Output the [X, Y] coordinate of the center of the cell containing the given text.  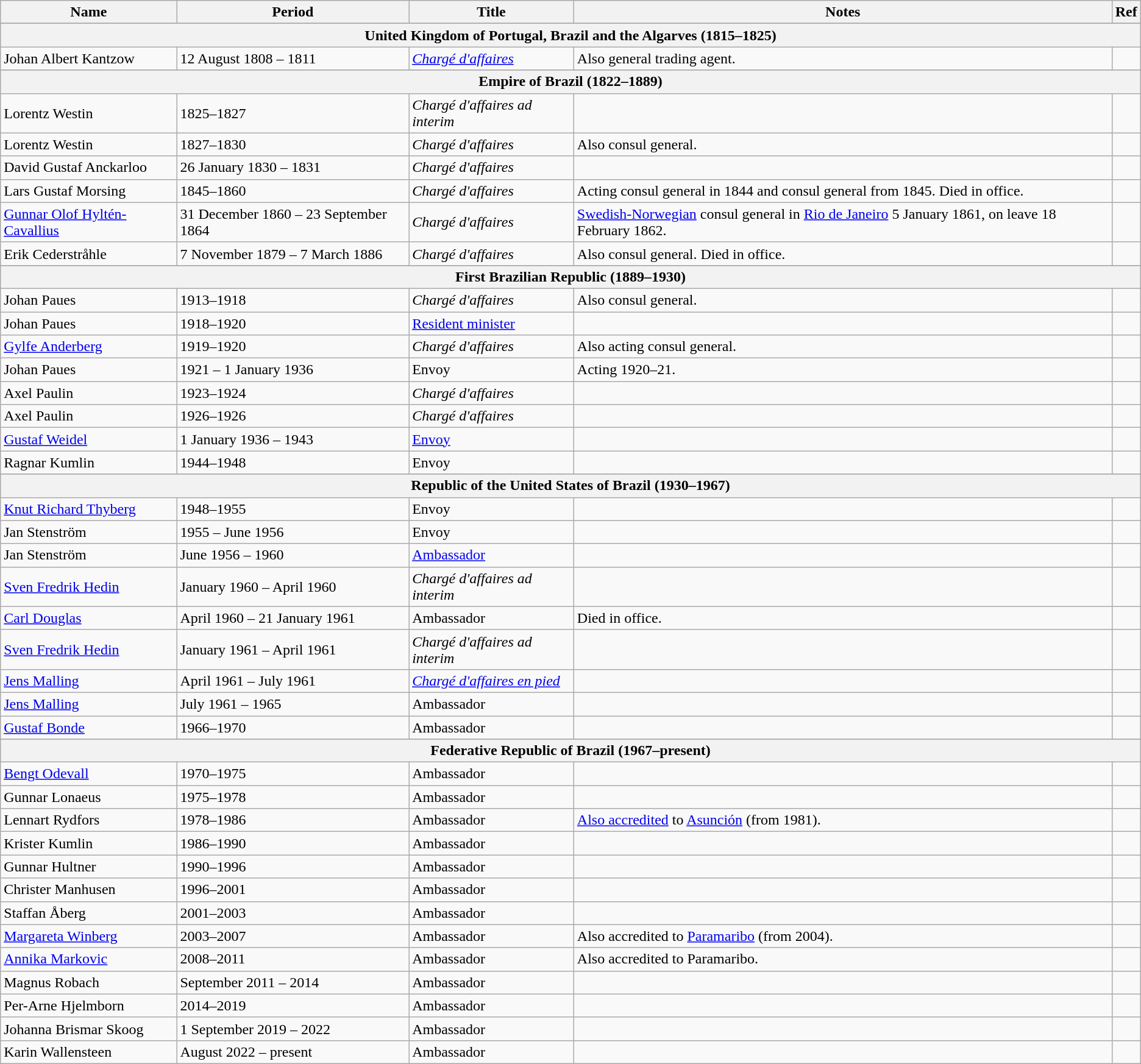
2014–2019 [293, 1005]
June 1956 – 1960 [293, 555]
Gunnar Hultner [89, 867]
Lars Gustaf Morsing [89, 191]
1825–1827 [293, 113]
Johan Albert Kantzow [89, 59]
January 1961 – April 1961 [293, 650]
1978–1986 [293, 820]
7 November 1879 – 7 March 1886 [293, 254]
Acting 1920–21. [842, 370]
Ref [1126, 12]
1926–1926 [293, 416]
1990–1996 [293, 867]
1986–1990 [293, 843]
Annika Markovic [89, 959]
David Gustaf Anckarloo [89, 168]
Republic of the United States of Brazil (1930–1967) [570, 486]
1921 – 1 January 1936 [293, 370]
January 1960 – April 1960 [293, 586]
1919–1920 [293, 347]
Bengt Odevall [89, 774]
First Brazilian Republic (1889–1930) [570, 277]
Per-Arne Hjelmborn [89, 1005]
Gunnar Olof Hyltén-Cavallius [89, 222]
2003–2007 [293, 936]
July 1961 – 1965 [293, 704]
Krister Kumlin [89, 843]
Johanna Brismar Skoog [89, 1029]
Empire of Brazil (1822–1889) [570, 82]
Carl Douglas [89, 618]
Title [491, 12]
1975–1978 [293, 797]
1 September 2019 – 2022 [293, 1029]
Gustaf Weidel [89, 439]
1 January 1936 – 1943 [293, 439]
1827–1830 [293, 144]
2008–2011 [293, 959]
1955 – June 1956 [293, 532]
1845–1860 [293, 191]
Notes [842, 12]
August 2022 – present [293, 1052]
1913–1918 [293, 300]
1996–2001 [293, 890]
Knut Richard Thyberg [89, 509]
1923–1924 [293, 393]
Name [89, 12]
United Kingdom of Portugal, Brazil and the Algarves (1815–1825) [570, 35]
April 1961 – July 1961 [293, 681]
Gylfe Anderberg [89, 347]
Lennart Rydfors [89, 820]
Also acting consul general. [842, 347]
1918–1920 [293, 324]
Also consul general. Died in office. [842, 254]
Died in office. [842, 618]
Also accredited to Paramaribo (from 2004). [842, 936]
Margareta Winberg [89, 936]
Christer Manhusen [89, 890]
Federative Republic of Brazil (1967–present) [570, 751]
26 January 1830 – 1831 [293, 168]
12 August 1808 – 1811 [293, 59]
Ragnar Kumlin [89, 463]
1966–1970 [293, 727]
Period [293, 12]
Karin Wallensteen [89, 1052]
Also accredited to Paramaribo. [842, 959]
Staffan Åberg [89, 913]
Acting consul general in 1844 and consul general from 1845. Died in office. [842, 191]
1948–1955 [293, 509]
April 1960 – 21 January 1961 [293, 618]
Resident minister [491, 324]
1970–1975 [293, 774]
Gunnar Lonaeus [89, 797]
Gustaf Bonde [89, 727]
1944–1948 [293, 463]
Also accredited to Asunción (from 1981). [842, 820]
Swedish-Norwegian consul general in Rio de Janeiro 5 January 1861, on leave 18 February 1862. [842, 222]
2001–2003 [293, 913]
Erik Cederstråhle [89, 254]
Chargé d'affaires en pied [491, 681]
September 2011 – 2014 [293, 982]
31 December 1860 – 23 September 1864 [293, 222]
Magnus Robach [89, 982]
Also general trading agent. [842, 59]
